Determine the [X, Y] coordinate at the center of the cell enclosing the given text.  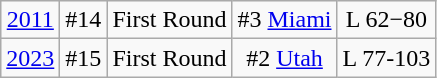
#14 [84, 20]
#15 [84, 58]
L 77-103 [386, 58]
#3 Miami [284, 20]
L 62−80 [386, 20]
2023 [30, 58]
#2 Utah [284, 58]
2011 [30, 20]
